Find where the given text appears and provide that cell's center as [X, Y] coordinate. 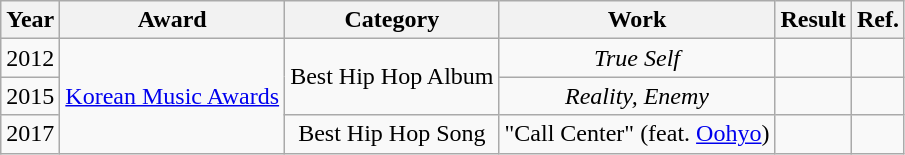
Reality, Enemy [637, 96]
Work [637, 20]
Best Hip Hop Album [392, 77]
Ref. [878, 20]
Best Hip Hop Song [392, 134]
Korean Music Awards [172, 96]
Result [813, 20]
2017 [30, 134]
Year [30, 20]
2012 [30, 58]
Category [392, 20]
True Self [637, 58]
Award [172, 20]
2015 [30, 96]
"Call Center" (feat. Oohyo) [637, 134]
